Detect which cell encompasses the target text, then output its (X, Y) center coordinate. 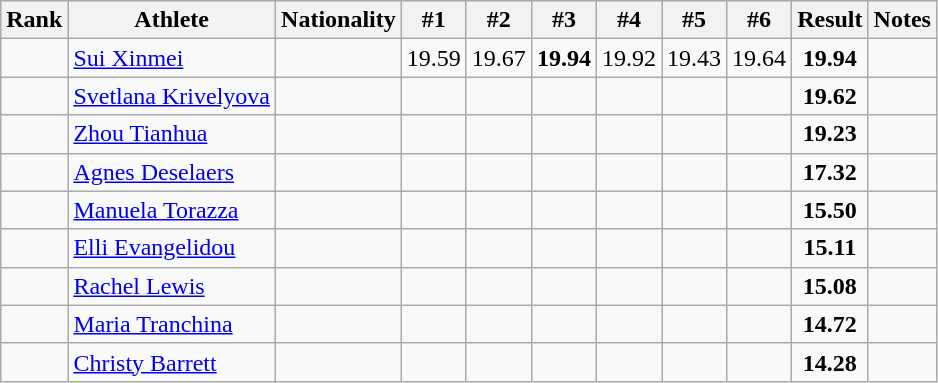
14.28 (830, 362)
19.59 (434, 58)
Agnes Deselaers (172, 172)
19.67 (498, 58)
14.72 (830, 324)
Elli Evangelidou (172, 248)
Zhou Tianhua (172, 134)
19.23 (830, 134)
15.11 (830, 248)
15.08 (830, 286)
Result (830, 20)
#2 (498, 20)
Nationality (339, 20)
#3 (564, 20)
Athlete (172, 20)
#4 (628, 20)
Christy Barrett (172, 362)
#1 (434, 20)
Maria Tranchina (172, 324)
Sui Xinmei (172, 58)
Rank (34, 20)
15.50 (830, 210)
Notes (902, 20)
Manuela Torazza (172, 210)
19.64 (760, 58)
19.92 (628, 58)
Svetlana Krivelyova (172, 96)
#5 (694, 20)
19.62 (830, 96)
19.43 (694, 58)
Rachel Lewis (172, 286)
17.32 (830, 172)
#6 (760, 20)
